Return the (X, Y) coordinate for the center point of the cell that contains the specified text.  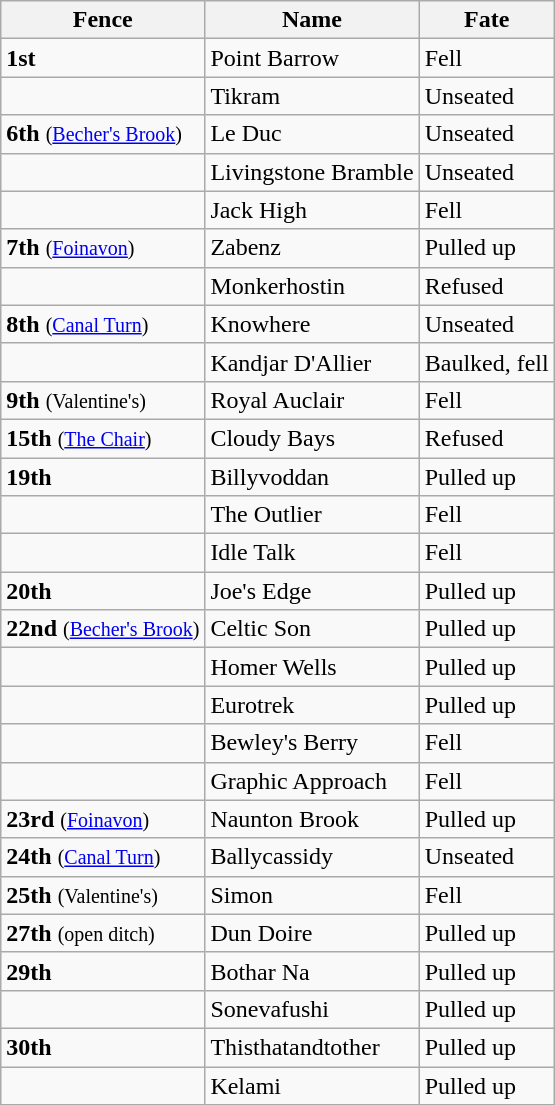
Knowhere (312, 324)
Idle Talk (312, 553)
19th (103, 477)
Zabenz (312, 248)
Fence (103, 20)
29th (103, 971)
Point Barrow (312, 58)
Tikram (312, 96)
7th (Foinavon) (103, 248)
24th (Canal Turn) (103, 857)
Le Duc (312, 134)
Kelami (312, 1085)
Joe's Edge (312, 591)
15th (The Chair) (103, 438)
1st (103, 58)
30th (103, 1047)
Jack High (312, 210)
25th (Valentine's) (103, 895)
Bewley's Berry (312, 743)
Baulked, fell (486, 362)
Thisthatandtother (312, 1047)
Dun Doire (312, 933)
Celtic Son (312, 629)
Name (312, 20)
23rd (Foinavon) (103, 819)
20th (103, 591)
22nd (Becher's Brook) (103, 629)
Kandjar D'Allier (312, 362)
8th (Canal Turn) (103, 324)
6th (Becher's Brook) (103, 134)
Graphic Approach (312, 781)
Monkerhostin (312, 286)
Bothar Na (312, 971)
27th (open ditch) (103, 933)
Billyvoddan (312, 477)
Cloudy Bays (312, 438)
Livingstone Bramble (312, 172)
The Outlier (312, 515)
Royal Auclair (312, 400)
Ballycassidy (312, 857)
Simon (312, 895)
Sonevafushi (312, 1009)
Eurotrek (312, 705)
Naunton Brook (312, 819)
Fate (486, 20)
9th (Valentine's) (103, 400)
Homer Wells (312, 667)
